Search for the cell housing the specified text and yield its (x, y) center coordinate. 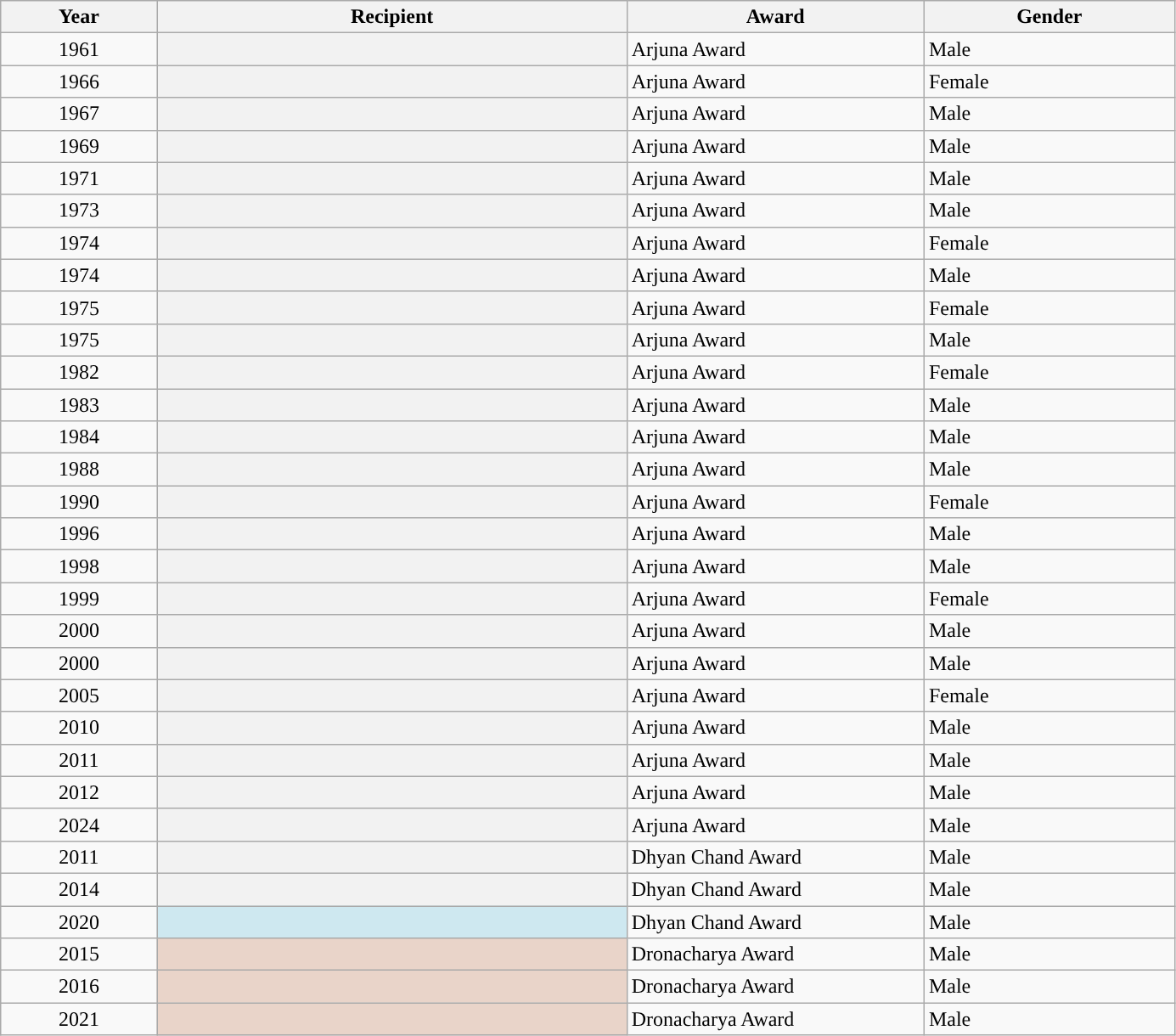
1961 (79, 49)
2015 (79, 954)
2014 (79, 889)
1988 (79, 470)
1967 (79, 114)
2010 (79, 728)
Award (775, 17)
1996 (79, 534)
1998 (79, 566)
1982 (79, 372)
2021 (79, 1019)
1973 (79, 211)
Gender (1049, 17)
2024 (79, 825)
2016 (79, 987)
1966 (79, 82)
1999 (79, 599)
1971 (79, 178)
1983 (79, 405)
2012 (79, 792)
1984 (79, 437)
2005 (79, 695)
1969 (79, 146)
2020 (79, 921)
Year (79, 17)
1990 (79, 502)
Recipient (392, 17)
